Detect which cell encompasses the target text, then output its (X, Y) center coordinate. 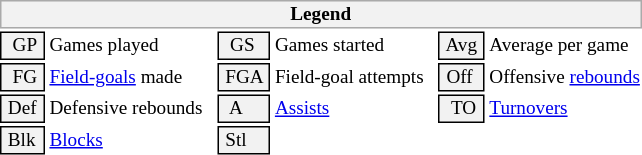
Games played (131, 46)
Field-goal attempts (354, 77)
Average per game (565, 46)
Avg (462, 46)
A (244, 108)
Blk (22, 140)
Turnovers (565, 108)
Field-goals made (131, 77)
TO (462, 108)
Games started (354, 46)
Stl (244, 140)
GP (22, 46)
Off (462, 77)
Blocks (131, 140)
Def (22, 108)
Assists (354, 108)
Offensive rebounds (565, 77)
Defensive rebounds (131, 108)
FG (22, 77)
GS (244, 46)
Legend (320, 14)
FGA (244, 77)
